Determine the (x, y) coordinate at the center of the cell enclosing the given text.  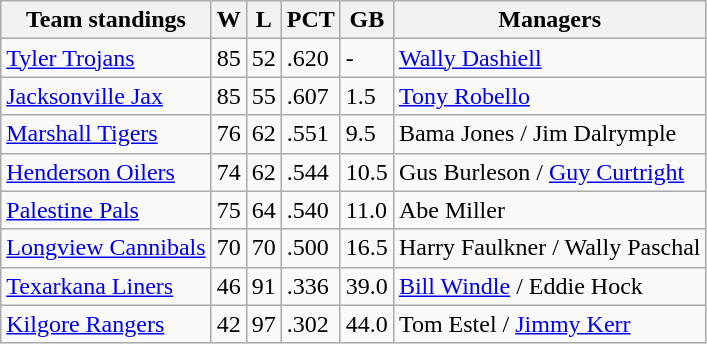
.540 (310, 210)
9.5 (366, 134)
.620 (310, 58)
Longview Cannibals (106, 248)
.551 (310, 134)
Texarkana Liners (106, 286)
Tyler Trojans (106, 58)
Wally Dashiell (550, 58)
Marshall Tigers (106, 134)
.607 (310, 96)
Tony Robello (550, 96)
Managers (550, 20)
L (264, 20)
52 (264, 58)
44.0 (366, 324)
- (366, 58)
1.5 (366, 96)
PCT (310, 20)
Tom Estel / Jimmy Kerr (550, 324)
74 (228, 172)
46 (228, 286)
39.0 (366, 286)
Gus Burleson / Guy Curtright (550, 172)
W (228, 20)
16.5 (366, 248)
.336 (310, 286)
76 (228, 134)
55 (264, 96)
Palestine Pals (106, 210)
42 (228, 324)
Bill Windle / Eddie Hock (550, 286)
91 (264, 286)
Bama Jones / Jim Dalrymple (550, 134)
11.0 (366, 210)
75 (228, 210)
Abe Miller (550, 210)
Kilgore Rangers (106, 324)
.500 (310, 248)
Jacksonville Jax (106, 96)
10.5 (366, 172)
Harry Faulkner / Wally Paschal (550, 248)
.544 (310, 172)
GB (366, 20)
97 (264, 324)
Henderson Oilers (106, 172)
Team standings (106, 20)
64 (264, 210)
.302 (310, 324)
